Provide the [x, y] coordinate of the cell's center where the given text is located.  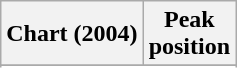
Peakposition [189, 34]
Chart (2004) [72, 34]
